Return [X, Y] of the center of cell containing provided text 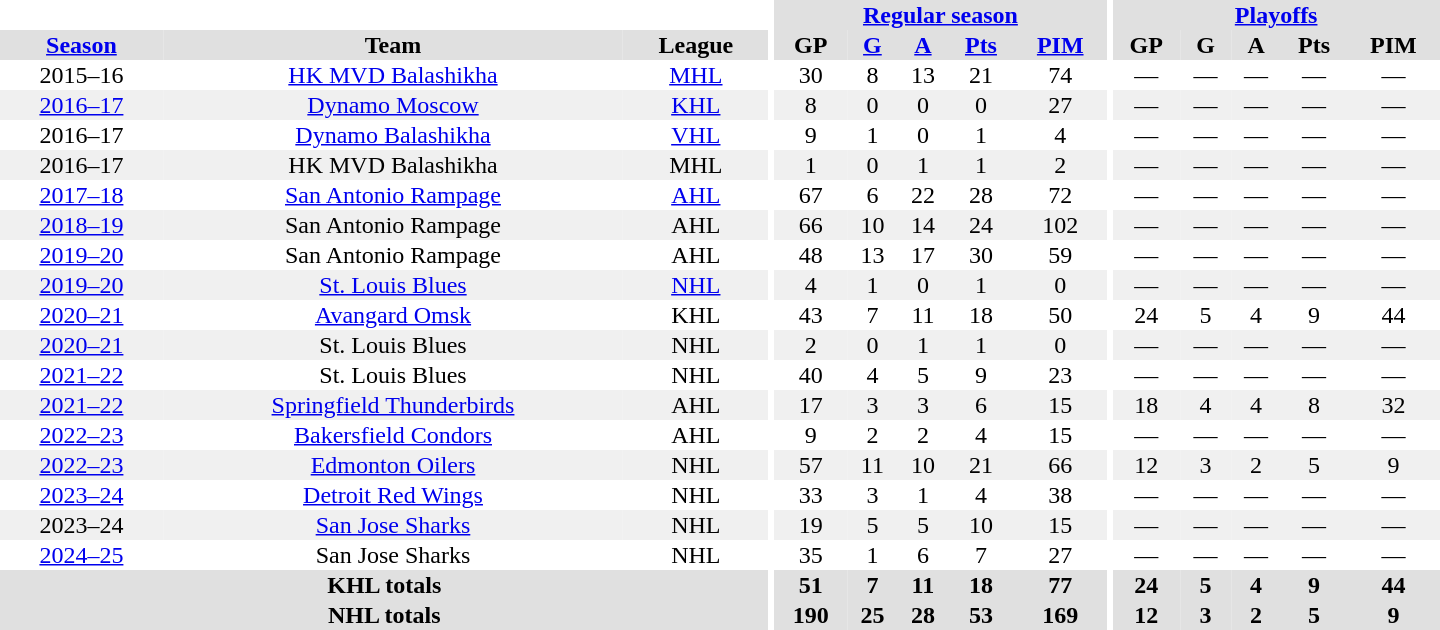
2024–25 [82, 555]
53 [981, 615]
2017–18 [82, 195]
Detroit Red Wings [393, 495]
KHL totals [384, 585]
74 [1060, 75]
Edmonton Oilers [393, 465]
59 [1060, 255]
2018–19 [82, 225]
23 [1060, 375]
77 [1060, 585]
VHL [696, 135]
102 [1060, 225]
22 [924, 195]
Dynamo Moscow [393, 105]
League [696, 45]
33 [810, 495]
25 [872, 615]
Regular season [940, 15]
72 [1060, 195]
Playoffs [1276, 15]
19 [810, 525]
Bakersfield Condors [393, 435]
190 [810, 615]
35 [810, 555]
43 [810, 315]
NHL totals [384, 615]
Season [82, 45]
2015–16 [82, 75]
40 [810, 375]
Springfield Thunderbirds [393, 405]
32 [1394, 405]
51 [810, 585]
Dynamo Balashikha [393, 135]
67 [810, 195]
Team [393, 45]
57 [810, 465]
Avangard Omsk [393, 315]
14 [924, 225]
38 [1060, 495]
48 [810, 255]
169 [1060, 615]
50 [1060, 315]
